Determine the (X, Y) coordinate at the center of the cell enclosing the given text.  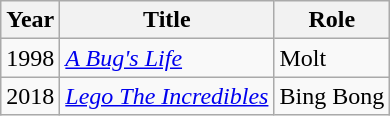
1998 (30, 58)
Role (332, 20)
2018 (30, 96)
A Bug's Life (167, 58)
Bing Bong (332, 96)
Title (167, 20)
Lego The Incredibles (167, 96)
Year (30, 20)
Molt (332, 58)
